Capture the cell that displays the provided text and extract its (X, Y) central coordinate. 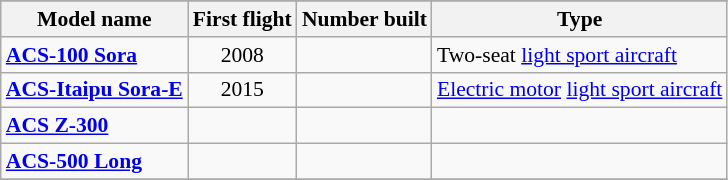
First flight (242, 19)
ACS-500 Long (94, 162)
Two-seat light sport aircraft (580, 55)
2008 (242, 55)
ACS-100 Sora (94, 55)
ACS Z-300 (94, 126)
2015 (242, 90)
ACS-Itaipu Sora-E (94, 90)
Model name (94, 19)
Electric motor light sport aircraft (580, 90)
Type (580, 19)
Number built (364, 19)
